Extract the (X, Y) coordinate from the center of the cell holding the provided text.  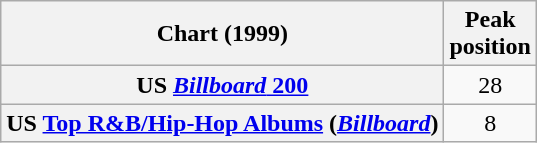
28 (490, 85)
Chart (1999) (222, 34)
US Top R&B/Hip-Hop Albums (Billboard) (222, 123)
8 (490, 123)
US Billboard 200 (222, 85)
Peak position (490, 34)
